Determine the [X, Y] coordinate at the center of the cell enclosing the given text.  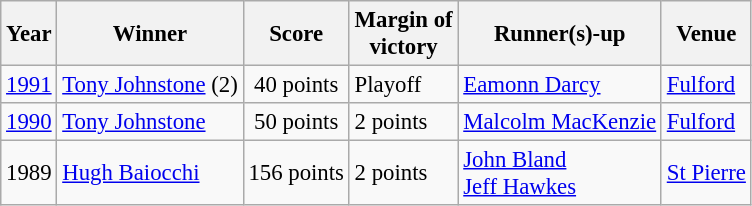
Margin ofvictory [404, 34]
Malcolm MacKenzie [560, 122]
40 points [296, 85]
Venue [706, 34]
Hugh Baiocchi [150, 174]
Runner(s)-up [560, 34]
1989 [29, 174]
1990 [29, 122]
Tony Johnstone (2) [150, 85]
156 points [296, 174]
John Bland Jeff Hawkes [560, 174]
Winner [150, 34]
Year [29, 34]
Eamonn Darcy [560, 85]
Playoff [404, 85]
Tony Johnstone [150, 122]
1991 [29, 85]
St Pierre [706, 174]
50 points [296, 122]
Score [296, 34]
